Search for the cell housing the specified text and yield its [X, Y] center coordinate. 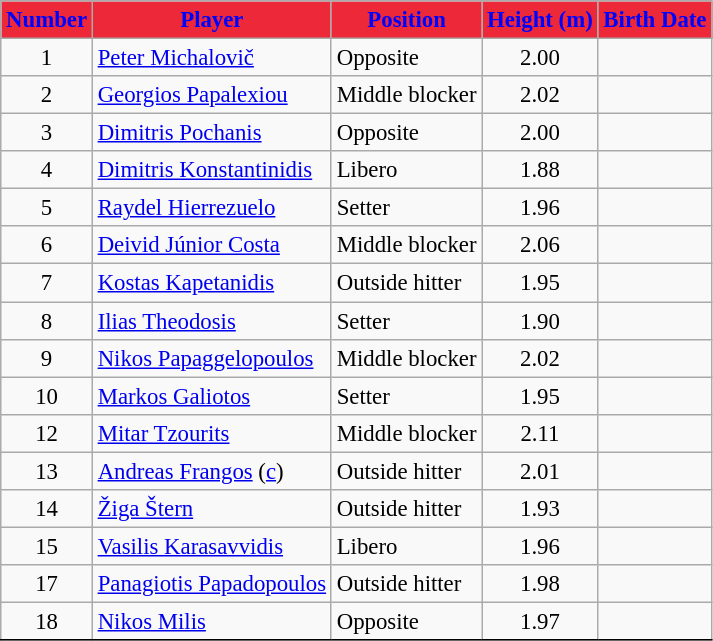
15 [47, 546]
4 [47, 170]
1.90 [540, 321]
1.88 [540, 170]
Georgios Papalexiou [212, 95]
Dimitris Konstantinidis [212, 170]
Nikos Milis [212, 621]
Birth Date [655, 20]
2.06 [540, 245]
2 [47, 95]
Dimitris Pochanis [212, 133]
Mitar Tzourits [212, 433]
Number [47, 20]
1.93 [540, 509]
Žiga Štern [212, 509]
3 [47, 133]
Height (m) [540, 20]
13 [47, 471]
1.97 [540, 621]
9 [47, 358]
Ilias Theodosis [212, 321]
14 [47, 509]
Vasilis Karasavvidis [212, 546]
1 [47, 58]
2.01 [540, 471]
6 [47, 245]
Kostas Kapetanidis [212, 283]
1.98 [540, 584]
8 [47, 321]
17 [47, 584]
2.11 [540, 433]
Position [406, 20]
Markos Galiotos [212, 396]
10 [47, 396]
12 [47, 433]
Raydel Hierrezuelo [212, 208]
Peter Michalovič [212, 58]
Nikos Papaggelopoulos [212, 358]
7 [47, 283]
Andreas Frangos (c) [212, 471]
Player [212, 20]
Deivid Júnior Costa [212, 245]
5 [47, 208]
18 [47, 621]
Panagiotis Papadopoulos [212, 584]
